From the cell containing the given text, extract its center point as [x, y] coordinate. 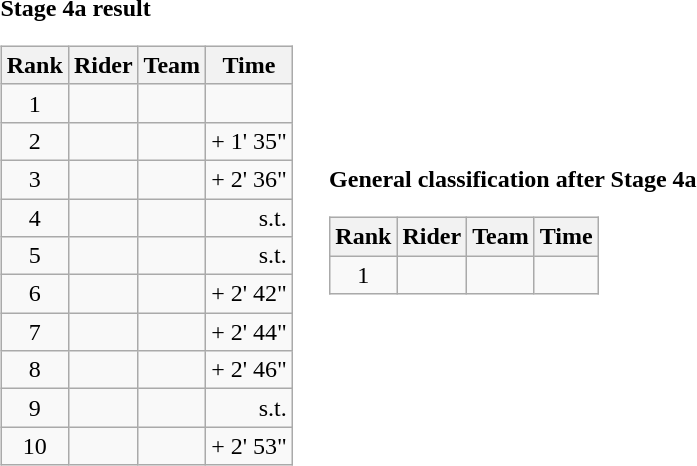
+ 2' 42" [250, 294]
+ 2' 46" [250, 370]
+ 1' 35" [250, 141]
10 [34, 446]
9 [34, 408]
6 [34, 294]
8 [34, 370]
4 [34, 217]
+ 2' 53" [250, 446]
7 [34, 332]
+ 2' 36" [250, 179]
5 [34, 256]
3 [34, 179]
2 [34, 141]
+ 2' 44" [250, 332]
